Locate the cell with the specified text and output its (X, Y) center coordinate. 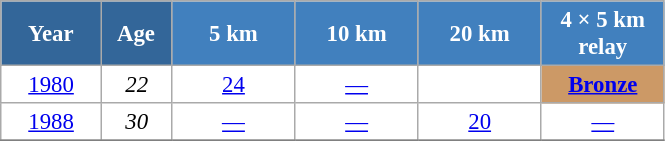
20 (480, 122)
5 km (234, 34)
4 × 5 km relay (602, 34)
22 (136, 85)
Bronze (602, 85)
1988 (52, 122)
1980 (52, 85)
24 (234, 85)
30 (136, 122)
10 km (356, 34)
Year (52, 34)
20 km (480, 34)
Age (136, 34)
